Scan for the cell matching the given text and deliver its [x, y] coordinate at center. 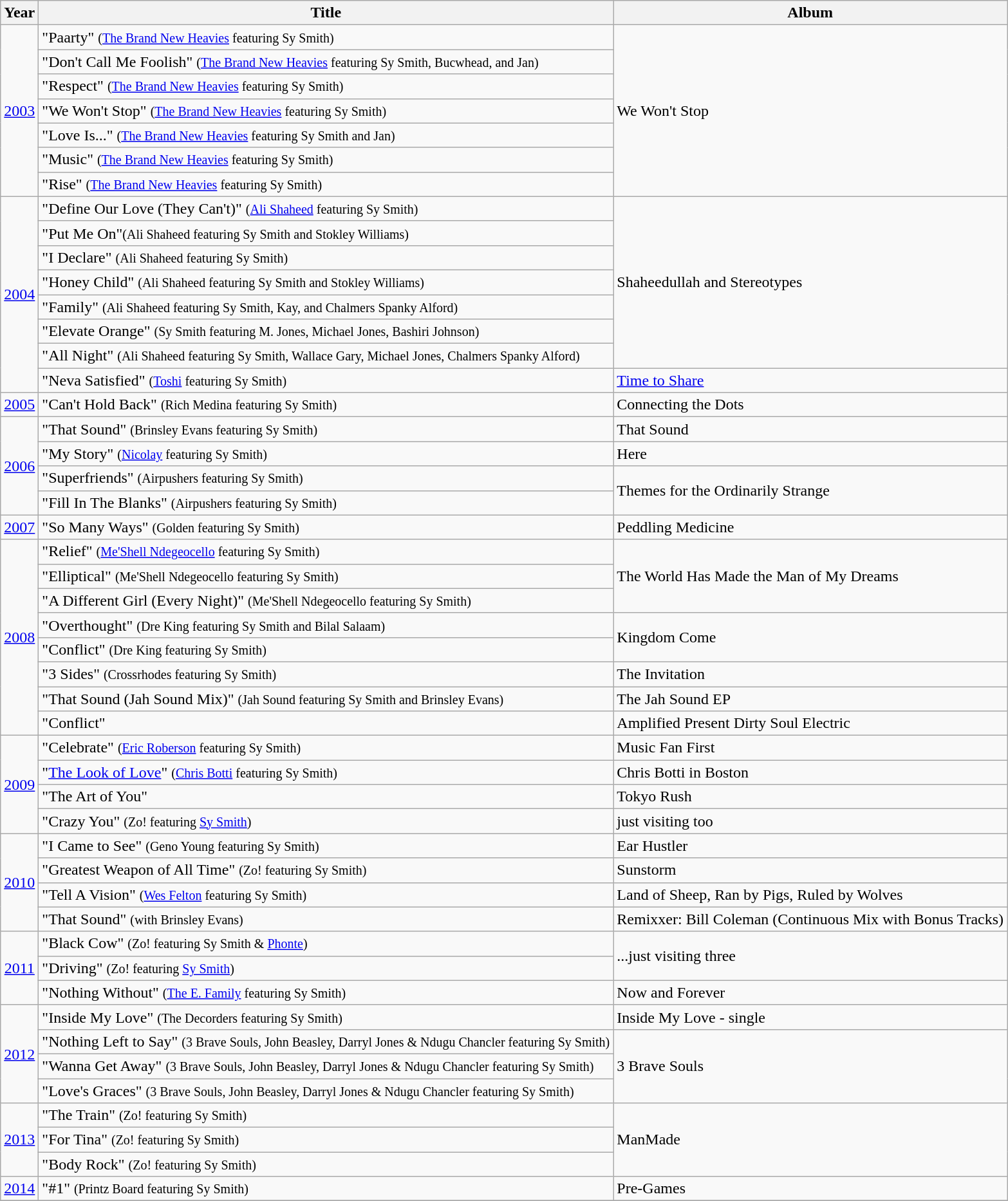
"My Story" (Nicolay featuring Sy Smith) [326, 454]
"Music" (The Brand New Heavies featuring Sy Smith) [326, 160]
2012 [19, 1054]
Pre-Games [810, 1189]
2003 [19, 111]
The Invitation [810, 674]
Sunstorm [810, 870]
"That Sound" (with Brinsley Evans) [326, 919]
"The Art of You" [326, 797]
2006 [19, 466]
"#1" (Printz Board featuring Sy Smith) [326, 1189]
2005 [19, 405]
"Wanna Get Away" (3 Brave Souls, John Beasley, Darryl Jones & Ndugu Chancler featuring Sy Smith) [326, 1066]
"Honey Child" (Ali Shaheed featuring Sy Smith and Stokley Williams) [326, 282]
Album [810, 13]
"A Different Girl (Every Night)" (Me'Shell Ndegeocello featuring Sy Smith) [326, 600]
"Relief" (Me'Shell Ndegeocello featuring Sy Smith) [326, 552]
Chris Botti in Boston [810, 772]
"Elliptical" (Me'Shell Ndegeocello featuring Sy Smith) [326, 576]
Land of Sheep, Ran by Pigs, Ruled by Wolves [810, 895]
3 Brave Souls [810, 1066]
"I Declare" (Ali Shaheed featuring Sy Smith) [326, 257]
Remixxer: Bill Coleman (Continuous Mix with Bonus Tracks) [810, 919]
"Inside My Love" (The Decorders featuring Sy Smith) [326, 1017]
"Don't Call Me Foolish" (The Brand New Heavies featuring Sy Smith, Bucwhead, and Jan) [326, 62]
Amplified Present Dirty Soul Electric [810, 723]
"So Many Ways" (Golden featuring Sy Smith) [326, 527]
2004 [19, 294]
ManMade [810, 1140]
Shaheedullah and Stereotypes [810, 282]
"Crazy You" (Zo! featuring Sy Smith) [326, 821]
Peddling Medicine [810, 527]
"Overthought" (Dre King featuring Sy Smith and Bilal Salaam) [326, 625]
"All Night" (Ali Shaheed featuring Sy Smith, Wallace Gary, Michael Jones, Chalmers Spanky Alford) [326, 356]
"Celebrate" (Eric Roberson featuring Sy Smith) [326, 748]
2008 [19, 637]
"That Sound (Jah Sound Mix)" (Jah Sound featuring Sy Smith and Brinsley Evans) [326, 698]
"Nothing Left to Say" (3 Brave Souls, John Beasley, Darryl Jones & Ndugu Chancler featuring Sy Smith) [326, 1041]
Ear Hustler [810, 846]
"For Tina" (Zo! featuring Sy Smith) [326, 1140]
"Driving" (Zo! featuring Sy Smith) [326, 968]
Connecting the Dots [810, 405]
Now and Forever [810, 992]
"I Came to See" (Geno Young featuring Sy Smith) [326, 846]
"Define Our Love (They Can't)" (Ali Shaheed featuring Sy Smith) [326, 209]
Themes for the Ordinarily Strange [810, 490]
Inside My Love - single [810, 1017]
The World Has Made the Man of My Dreams [810, 576]
Kingdom Come [810, 637]
"Paarty" (The Brand New Heavies featuring Sy Smith) [326, 37]
2011 [19, 968]
"Body Rock" (Zo! featuring Sy Smith) [326, 1164]
Tokyo Rush [810, 797]
"Neva Satisfied" (Toshi featuring Sy Smith) [326, 380]
2007 [19, 527]
...just visiting three [810, 956]
The Jah Sound EP [810, 698]
2013 [19, 1140]
"Love's Graces" (3 Brave Souls, John Beasley, Darryl Jones & Ndugu Chancler featuring Sy Smith) [326, 1091]
"Greatest Weapon of All Time" (Zo! featuring Sy Smith) [326, 870]
Music Fan First [810, 748]
"Elevate Orange" (Sy Smith featuring M. Jones, Michael Jones, Bashiri Johnson) [326, 331]
"Black Cow" (Zo! featuring Sy Smith & Phonte) [326, 944]
"Family" (Ali Shaheed featuring Sy Smith, Kay, and Chalmers Spanky Alford) [326, 307]
just visiting too [810, 821]
"The Train" (Zo! featuring Sy Smith) [326, 1115]
We Won't Stop [810, 111]
"Put Me On"(Ali Shaheed featuring Sy Smith and Stokley Williams) [326, 233]
That Sound [810, 429]
"Conflict" (Dre King featuring Sy Smith) [326, 649]
"Can't Hold Back" (Rich Medina featuring Sy Smith) [326, 405]
Title [326, 13]
"3 Sides" (Crossrhodes featuring Sy Smith) [326, 674]
"Respect" (The Brand New Heavies featuring Sy Smith) [326, 86]
Year [19, 13]
"The Look of Love" (Chris Botti featuring Sy Smith) [326, 772]
"Fill In The Blanks" (Airpushers featuring Sy Smith) [326, 503]
"Superfriends" (Airpushers featuring Sy Smith) [326, 478]
"Conflict" [326, 723]
2010 [19, 882]
"Rise" (The Brand New Heavies featuring Sy Smith) [326, 184]
Time to Share [810, 380]
2014 [19, 1189]
2009 [19, 785]
"Tell A Vision" (Wes Felton featuring Sy Smith) [326, 895]
"We Won't Stop" (The Brand New Heavies featuring Sy Smith) [326, 111]
"Nothing Without" (The E. Family featuring Sy Smith) [326, 992]
"That Sound" (Brinsley Evans featuring Sy Smith) [326, 429]
Here [810, 454]
"Love Is..." (The Brand New Heavies featuring Sy Smith and Jan) [326, 135]
